Determine the (x, y) coordinate at the center of the cell enclosing the given text.  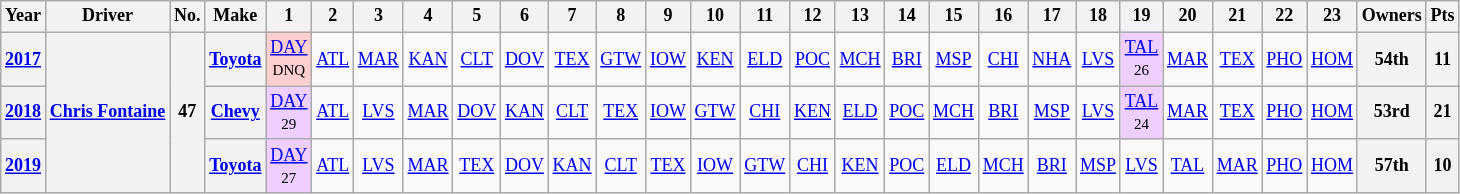
6 (525, 16)
Year (24, 16)
Make (236, 16)
4 (428, 16)
20 (1188, 16)
1 (289, 16)
22 (1284, 16)
13 (860, 16)
DAYDNQ (289, 59)
TAL26 (1141, 59)
2018 (24, 113)
14 (907, 16)
2 (333, 16)
2019 (24, 166)
Driver (107, 16)
12 (813, 16)
3 (379, 16)
15 (954, 16)
19 (1141, 16)
17 (1052, 16)
No. (188, 16)
7 (572, 16)
18 (1098, 16)
16 (1003, 16)
DAY29 (289, 113)
Chris Fontaine (107, 112)
54th (1392, 59)
2017 (24, 59)
9 (668, 16)
5 (477, 16)
DAY27 (289, 166)
TAL (1188, 166)
23 (1332, 16)
57th (1392, 166)
Chevy (236, 113)
Owners (1392, 16)
47 (188, 112)
NHA (1052, 59)
Pts (1442, 16)
TAL24 (1141, 113)
8 (621, 16)
53rd (1392, 113)
